Pinpoint the cell where the given text exists, returning its [X, Y] midpoint coordinate. 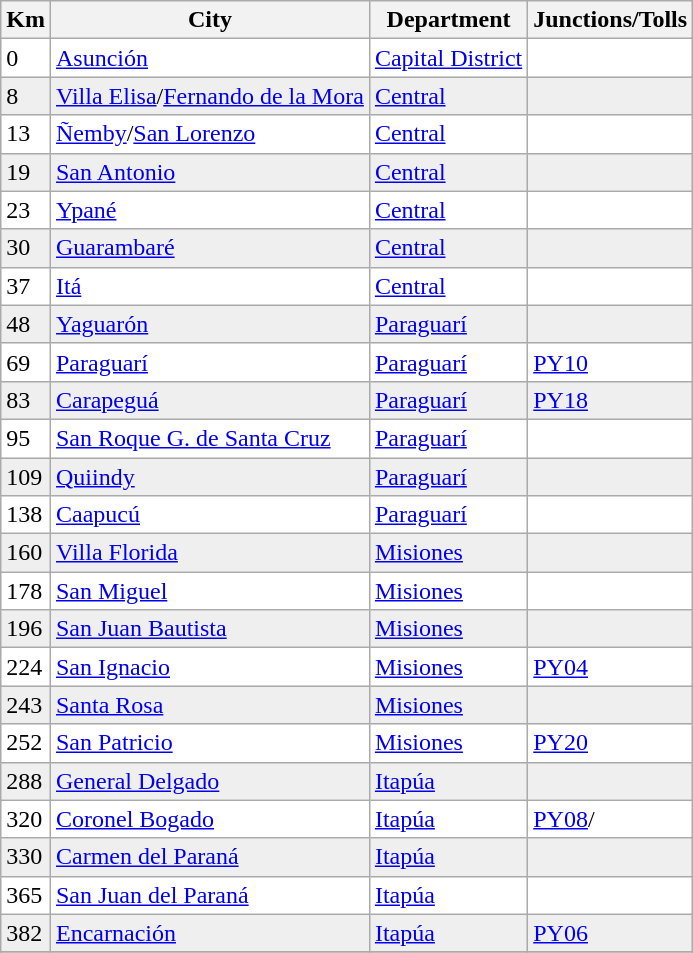
178 [26, 591]
0 [26, 58]
Villa Florida [210, 553]
PY20 [610, 743]
13 [26, 134]
Encarnación [210, 933]
224 [26, 667]
288 [26, 781]
Ypané [210, 210]
San Roque G. de Santa Cruz [210, 438]
Quiindy [210, 477]
General Delgado [210, 781]
San Antonio [210, 172]
Caapucú [210, 515]
Capital District [448, 58]
30 [26, 248]
City [210, 20]
320 [26, 819]
Asunción [210, 58]
196 [26, 629]
Carmen del Paraná [210, 857]
48 [26, 324]
69 [26, 362]
Guarambaré [210, 248]
8 [26, 96]
San Miguel [210, 591]
Villa Elisa/Fernando de la Mora [210, 96]
19 [26, 172]
Department [448, 20]
Yaguarón [210, 324]
83 [26, 400]
Junctions/Tolls [610, 20]
PY10 [610, 362]
37 [26, 286]
365 [26, 895]
PY08/ [610, 819]
Santa Rosa [210, 705]
San Juan Bautista [210, 629]
243 [26, 705]
San Ignacio [210, 667]
138 [26, 515]
Itá [210, 286]
252 [26, 743]
PY18 [610, 400]
PY06 [610, 933]
PY04 [610, 667]
382 [26, 933]
330 [26, 857]
95 [26, 438]
San Patricio [210, 743]
Ñemby/San Lorenzo [210, 134]
160 [26, 553]
Km [26, 20]
San Juan del Paraná [210, 895]
109 [26, 477]
23 [26, 210]
Coronel Bogado [210, 819]
Carapeguá [210, 400]
